Search for the cell housing the specified text and yield its (X, Y) center coordinate. 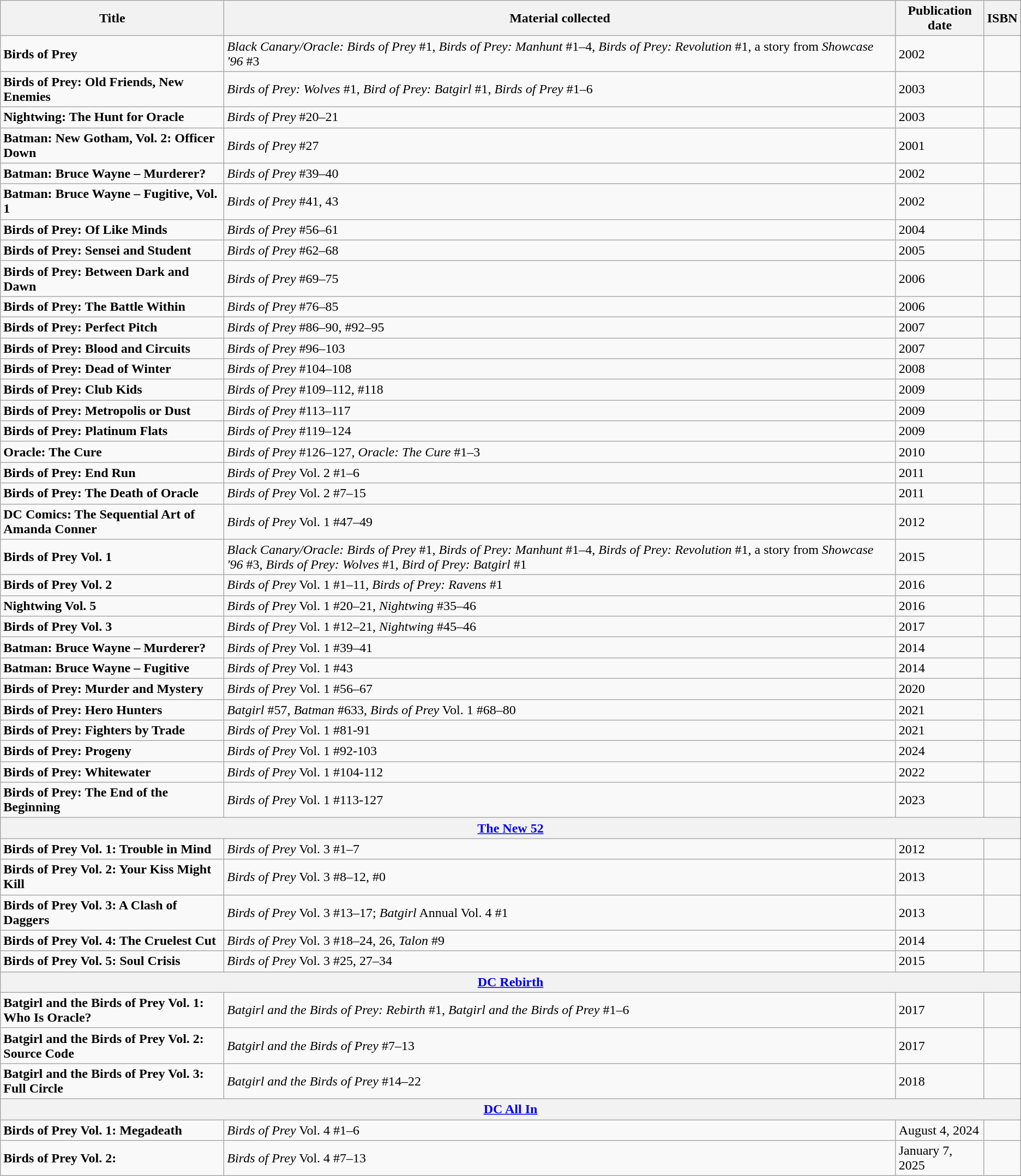
Birds of Prey Vol. 1 #113-127 (560, 800)
Birds of Prey Vol. 4: The Cruelest Cut (112, 940)
The New 52 (510, 828)
Birds of Prey Vol. 1 #1–11, Birds of Prey: Ravens #1 (560, 585)
2024 (940, 751)
Birds of Prey Vol. 1 #47–49 (560, 521)
DC Comics: The Sequential Art of Amanda Conner (112, 521)
Black Canary/Oracle: Birds of Prey #1, Birds of Prey: Manhunt #1–4, Birds of Prey: Revolution #1, a story from Showcase '96 #3 (560, 53)
Birds of Prey #56–61 (560, 230)
Batgirl and the Birds of Prey #7–13 (560, 1046)
Oracle: The Cure (112, 452)
2022 (940, 772)
January 7, 2025 (940, 1158)
Birds of Prey: Perfect Pitch (112, 327)
Birds of Prey #62–68 (560, 250)
Birds of Prey Vol. 2 #1–6 (560, 473)
Batgirl and the Birds of Prey: Rebirth #1, Batgirl and the Birds of Prey #1–6 (560, 1010)
2005 (940, 250)
Birds of Prey: The End of the Beginning (112, 800)
Birds of Prey Vol. 1 #12–21, Nightwing #45–46 (560, 626)
Birds of Prey #76–85 (560, 306)
2004 (940, 230)
Birds of Prey Vol. 3 #1–7 (560, 849)
Birds of Prey: Between Dark and Dawn (112, 278)
Birds of Prey Vol. 2: Your Kiss Might Kill (112, 877)
Birds of Prey Vol. 2: (112, 1158)
August 4, 2024 (940, 1130)
Birds of Prey Vol. 3 (112, 626)
Birds of Prey: Murder and Mystery (112, 689)
Birds of Prey #96–103 (560, 348)
Birds of Prey: Club Kids (112, 390)
2008 (940, 369)
Birds of Prey Vol. 1 #104-112 (560, 772)
Birds of Prey Vol. 3 #18–24, 26, Talon #9 (560, 940)
Batman: Bruce Wayne – Fugitive (112, 668)
Birds of Prey Vol. 3 #8–12, #0 (560, 877)
Birds of Prey: Platinum Flats (112, 431)
DC All In (510, 1109)
Batman: Bruce Wayne – Fugitive, Vol. 1 (112, 202)
Birds of Prey: The Battle Within (112, 306)
ISBN (1002, 19)
Birds of Prey: Old Friends, New Enemies (112, 89)
Birds of Prey #104–108 (560, 369)
Birds of Prey #27 (560, 145)
Batgirl #57, Batman #633, Birds of Prey Vol. 1 #68–80 (560, 709)
Batgirl and the Birds of Prey #14–22 (560, 1081)
Birds of Prey: Whitewater (112, 772)
Birds of Prey #109–112, #118 (560, 390)
Birds of Prey: Dead of Winter (112, 369)
2010 (940, 452)
Publication date (940, 19)
Birds of Prey Vol. 1 #81-91 (560, 731)
Birds of Prey #126–127, Oracle: The Cure #1–3 (560, 452)
Batman: New Gotham, Vol. 2: Officer Down (112, 145)
Birds of Prey #39–40 (560, 173)
2018 (940, 1081)
Birds of Prey Vol. 3 #25, 27–34 (560, 961)
Batgirl and the Birds of Prey Vol. 1: Who Is Oracle? (112, 1010)
Birds of Prey Vol. 2 (112, 585)
Material collected (560, 19)
Birds of Prey Vol. 4 #1–6 (560, 1130)
2001 (940, 145)
Birds of Prey #41, 43 (560, 202)
Nightwing: The Hunt for Oracle (112, 117)
2020 (940, 689)
Birds of Prey: Blood and Circuits (112, 348)
Batgirl and the Birds of Prey Vol. 2: Source Code (112, 1046)
Birds of Prey #113–117 (560, 411)
Birds of Prey Vol. 1 #92-103 (560, 751)
Birds of Prey Vol. 3 #13–17; Batgirl Annual Vol. 4 #1 (560, 913)
Birds of Prey: Of Like Minds (112, 230)
Birds of Prey Vol. 1 (112, 557)
Birds of Prey Vol. 1 #39–41 (560, 647)
Title (112, 19)
Birds of Prey #69–75 (560, 278)
Birds of Prey Vol. 3: A Clash of Daggers (112, 913)
2023 (940, 800)
Birds of Prey: The Death of Oracle (112, 493)
Nightwing Vol. 5 (112, 606)
Birds of Prey: Hero Hunters (112, 709)
Birds of Prey Vol. 1: Trouble in Mind (112, 849)
Batgirl and the Birds of Prey Vol. 3: Full Circle (112, 1081)
DC Rebirth (510, 982)
Birds of Prey #20–21 (560, 117)
Birds of Prey: Fighters by Trade (112, 731)
Birds of Prey Vol. 1 #56–67 (560, 689)
Birds of Prey (112, 53)
Birds of Prey #86–90, #92–95 (560, 327)
Birds of Prey #119–124 (560, 431)
Birds of Prey: Metropolis or Dust (112, 411)
Birds of Prey Vol. 1: Megadeath (112, 1130)
Birds of Prey: Progeny (112, 751)
Birds of Prey Vol. 4 #7–13 (560, 1158)
Birds of Prey Vol. 5: Soul Crisis (112, 961)
Birds of Prey Vol. 1 #20–21, Nightwing #35–46 (560, 606)
Birds of Prey: End Run (112, 473)
Birds of Prey Vol. 1 #43 (560, 668)
Birds of Prey: Wolves #1, Bird of Prey: Batgirl #1, Birds of Prey #1–6 (560, 89)
Birds of Prey Vol. 2 #7–15 (560, 493)
Birds of Prey: Sensei and Student (112, 250)
